Output the (X, Y) coordinate of the center of the cell containing the given text.  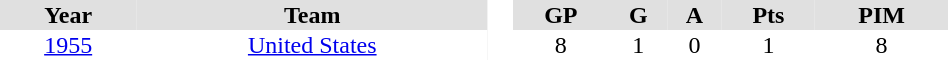
0 (694, 45)
Pts (769, 15)
A (694, 15)
Team (312, 15)
United States (312, 45)
GP (560, 15)
1955 (68, 45)
G (638, 15)
Year (68, 15)
PIM (882, 15)
